Provide the [x, y] coordinate of the cell's center where the given text is located.  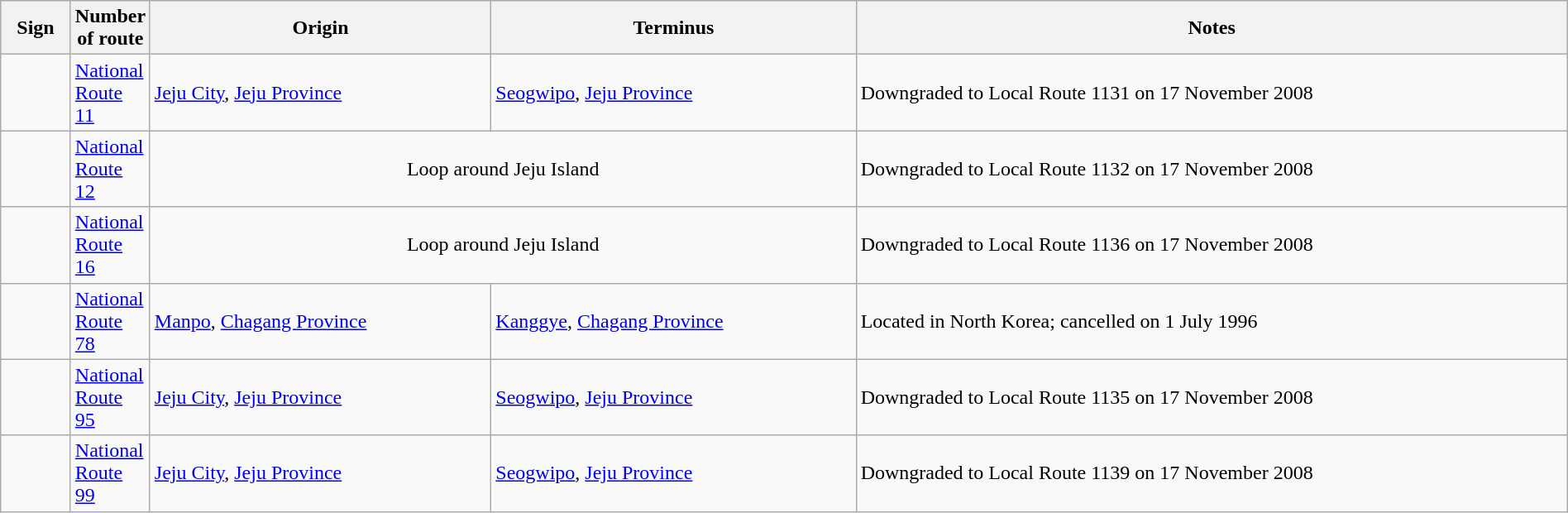
Located in North Korea; cancelled on 1 July 1996 [1212, 321]
Terminus [673, 28]
Origin [321, 28]
Sign [36, 28]
Kanggye, Chagang Province [673, 321]
Manpo, Chagang Province [321, 321]
Number of route [110, 28]
Downgraded to Local Route 1139 on 17 November 2008 [1212, 473]
National Route 12 [110, 169]
Downgraded to Local Route 1132 on 17 November 2008 [1212, 169]
Notes [1212, 28]
National Route 16 [110, 245]
Downgraded to Local Route 1131 on 17 November 2008 [1212, 93]
National Route 99 [110, 473]
National Route 11 [110, 93]
Downgraded to Local Route 1136 on 17 November 2008 [1212, 245]
National Route 95 [110, 397]
Downgraded to Local Route 1135 on 17 November 2008 [1212, 397]
National Route 78 [110, 321]
